Determine the [x, y] coordinate at the center of the cell enclosing the given text.  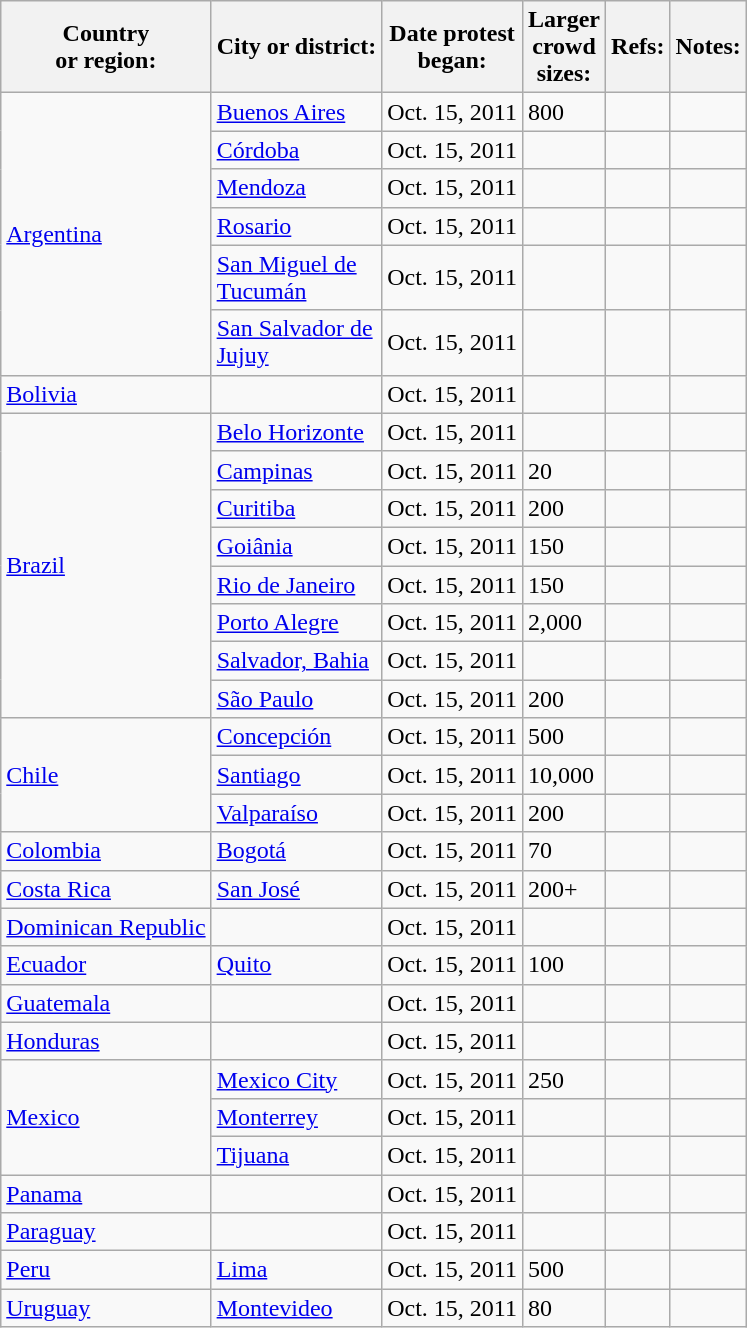
Salvador, Bahia [296, 661]
Tijuana [296, 1155]
Córdoba [296, 150]
80 [564, 1308]
Bogotá [296, 851]
Campinas [296, 470]
Argentina [106, 234]
Honduras [106, 1041]
Belo Horizonte [296, 432]
Santiago [296, 775]
Concepción [296, 737]
200+ [564, 889]
20 [564, 470]
Quito [296, 965]
250 [564, 1079]
São Paulo [296, 699]
San Miguel deTucumán [296, 278]
Paraguay [106, 1232]
Uruguay [106, 1308]
Chile [106, 775]
70 [564, 851]
Notes: [708, 47]
Buenos Aires [296, 112]
Largercrowdsizes: [564, 47]
Costa Rica [106, 889]
Ecuador [106, 965]
Curitiba [296, 508]
Peru [106, 1270]
Mendoza [296, 188]
Monterrey [296, 1117]
Valparaíso [296, 813]
100 [564, 965]
10,000 [564, 775]
San José [296, 889]
Date protestbegan: [452, 47]
Panama [106, 1193]
Brazil [106, 565]
San Salvador de Jujuy [296, 342]
Dominican Republic [106, 927]
Guatemala [106, 1003]
Montevideo [296, 1308]
Colombia [106, 851]
Rio de Janeiro [296, 585]
Lima [296, 1270]
Countryor region: [106, 47]
City or district: [296, 47]
Mexico City [296, 1079]
Porto Alegre [296, 623]
Refs: [638, 47]
2,000 [564, 623]
Mexico [106, 1117]
800 [564, 112]
Goiânia [296, 546]
Rosario [296, 226]
Bolivia [106, 394]
